Return the (x, y) coordinate for the center point of the cell that contains the specified text.  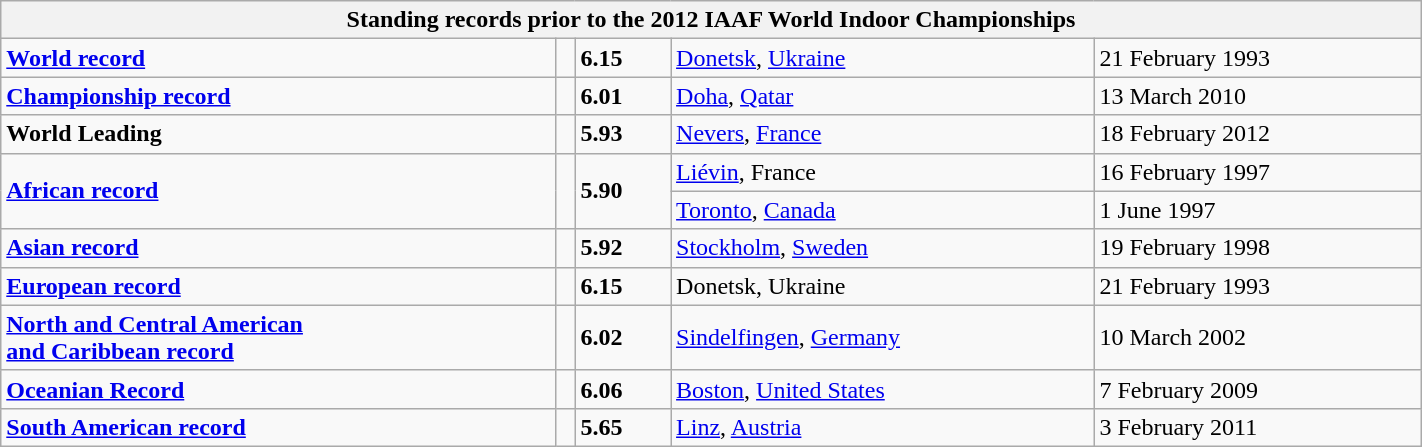
African record (278, 191)
13 March 2010 (1258, 96)
5.65 (623, 427)
Standing records prior to the 2012 IAAF World Indoor Championships (711, 20)
Doha, Qatar (882, 96)
Stockholm, Sweden (882, 248)
Linz, Austria (882, 427)
5.90 (623, 191)
7 February 2009 (1258, 389)
5.92 (623, 248)
Toronto, Canada (882, 210)
5.93 (623, 134)
1 June 1997 (1258, 210)
Nevers, France (882, 134)
World record (278, 58)
Asian record (278, 248)
Championship record (278, 96)
European record (278, 286)
Sindelfingen, Germany (882, 338)
18 February 2012 (1258, 134)
North and Central American and Caribbean record (278, 338)
6.01 (623, 96)
Liévin, France (882, 172)
World Leading (278, 134)
19 February 1998 (1258, 248)
16 February 1997 (1258, 172)
Oceanian Record (278, 389)
6.06 (623, 389)
South American record (278, 427)
10 March 2002 (1258, 338)
3 February 2011 (1258, 427)
6.02 (623, 338)
Boston, United States (882, 389)
